Return [X, Y] of the center of cell containing provided text 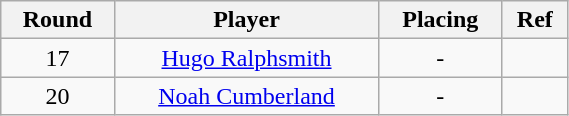
Ref [535, 20]
17 [58, 58]
Player [246, 20]
Noah Cumberland [246, 96]
Placing [440, 20]
Hugo Ralphsmith [246, 58]
20 [58, 96]
Round [58, 20]
